Identify which cell holds the provided text, then report its (X, Y) central coordinate. 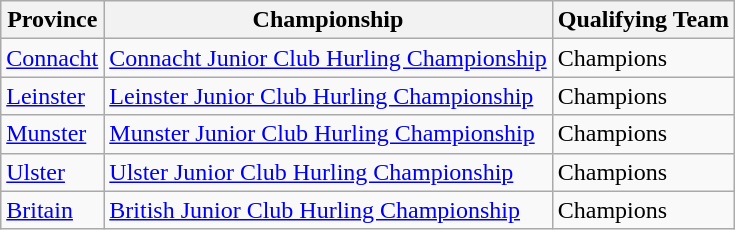
Championship (328, 20)
Ulster (52, 172)
Leinster Junior Club Hurling Championship (328, 96)
Leinster (52, 96)
Connacht (52, 58)
Qualifying Team (643, 20)
British Junior Club Hurling Championship (328, 210)
Province (52, 20)
Connacht Junior Club Hurling Championship (328, 58)
Ulster Junior Club Hurling Championship (328, 172)
Britain (52, 210)
Munster (52, 134)
Munster Junior Club Hurling Championship (328, 134)
